Provide the [x, y] coordinate of the cell's center where the given text is located.  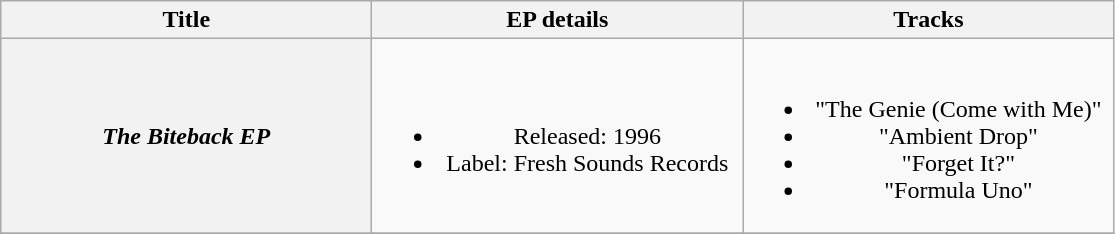
"The Genie (Come with Me)""Ambient Drop""Forget It?""Formula Uno" [928, 136]
Tracks [928, 20]
The Biteback EP [186, 136]
EP details [558, 20]
Title [186, 20]
Released: 1996Label: Fresh Sounds Records [558, 136]
